Extract the [X, Y] coordinate from the center of the cell holding the provided text.  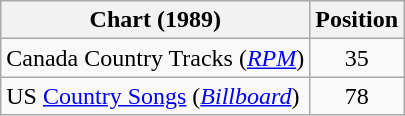
35 [357, 58]
US Country Songs (Billboard) [156, 96]
Position [357, 20]
78 [357, 96]
Chart (1989) [156, 20]
Canada Country Tracks (RPM) [156, 58]
